Identify which cell holds the provided text, then report its (X, Y) central coordinate. 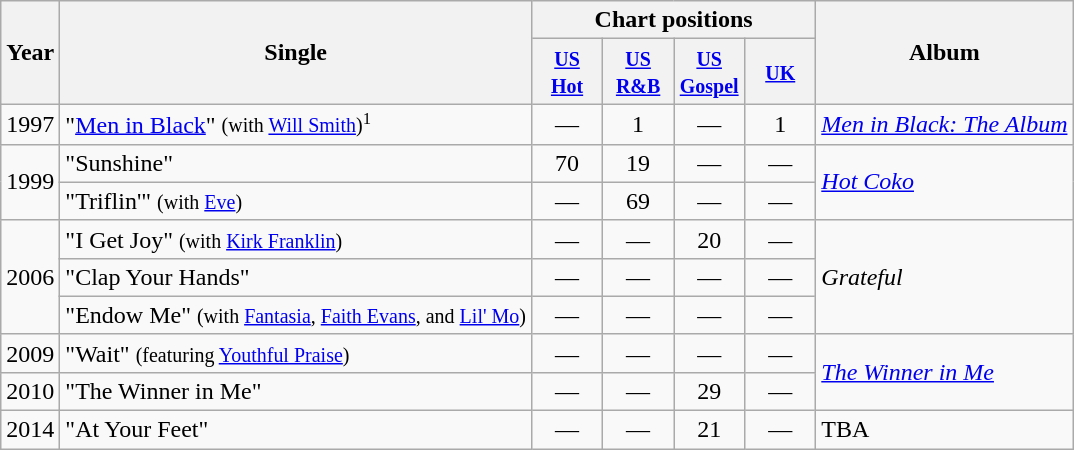
Single (296, 52)
"Clap Your Hands" (296, 277)
Chart positions (674, 20)
USHot (568, 72)
Grateful (944, 277)
"I Get Joy" (with Kirk Franklin) (296, 239)
20 (710, 239)
"Triflin'" (with Eve) (296, 201)
1997 (30, 124)
"Wait" (featuring Youthful Praise) (296, 353)
2006 (30, 277)
USGospel (710, 72)
USR&B (638, 72)
2014 (30, 430)
The Winner in Me (944, 372)
UK (780, 72)
"Men in Black" (with Will Smith)1 (296, 124)
29 (710, 391)
Year (30, 52)
69 (638, 201)
Men in Black: The Album (944, 124)
"Sunshine" (296, 163)
70 (568, 163)
19 (638, 163)
2009 (30, 353)
"At Your Feet" (296, 430)
Album (944, 52)
21 (710, 430)
"Endow Me" (with Fantasia, Faith Evans, and Lil' Mo) (296, 315)
2010 (30, 391)
Hot Coko (944, 182)
TBA (944, 430)
1999 (30, 182)
"The Winner in Me" (296, 391)
